Capture the cell that displays the provided text and extract its (X, Y) central coordinate. 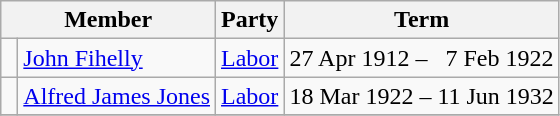
Party (250, 20)
27 Apr 1912 – 7 Feb 1922 (422, 58)
Term (422, 20)
John Fihelly (117, 58)
Alfred James Jones (117, 96)
Member (108, 20)
18 Mar 1922 – 11 Jun 1932 (422, 96)
